For the text-containing cell, return its midpoint in (X, Y) coordinate format. 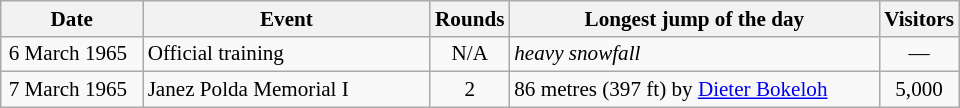
Longest jump of the day (694, 18)
7 March 1965 (72, 90)
Rounds (470, 18)
2 (470, 90)
Event (286, 18)
Visitors (919, 18)
Date (72, 18)
86 metres (397 ft) by Dieter Bokeloh (694, 90)
Official training (286, 54)
N/A (470, 54)
5,000 (919, 90)
Janez Polda Memorial I (286, 90)
6 March 1965 (72, 54)
— (919, 54)
heavy snowfall (694, 54)
